Pinpoint the cell where the given text exists, returning its [x, y] midpoint coordinate. 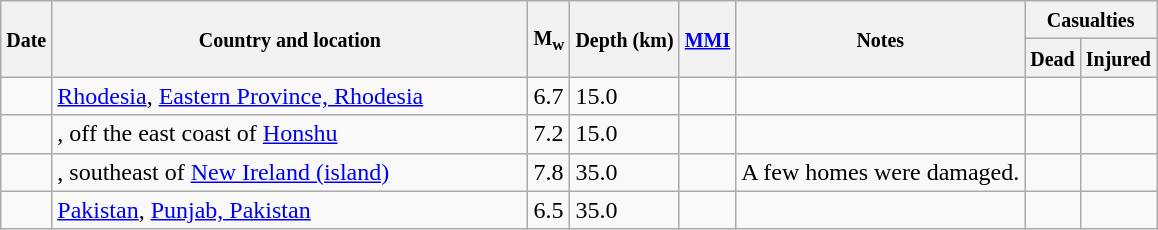
Depth (km) [624, 39]
Dead [1053, 58]
, southeast of New Ireland (island) [290, 172]
Mw [549, 39]
Injured [1118, 58]
Casualties [1091, 20]
MMI [708, 39]
Rhodesia, Eastern Province, Rhodesia [290, 96]
Notes [880, 39]
7.8 [549, 172]
6.7 [549, 96]
Country and location [290, 39]
, off the east coast of Honshu [290, 134]
Pakistan, Punjab, Pakistan [290, 210]
Date [26, 39]
6.5 [549, 210]
7.2 [549, 134]
A few homes were damaged. [880, 172]
